Scan for the cell matching the given text and deliver its (x, y) coordinate at center. 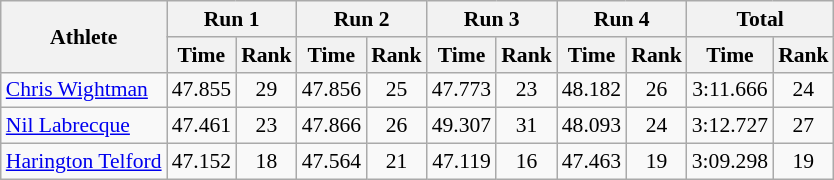
Harington Telford (84, 162)
Total (760, 19)
49.307 (462, 126)
Run 3 (492, 19)
47.856 (332, 90)
47.855 (202, 90)
47.152 (202, 162)
Run 1 (232, 19)
31 (526, 126)
47.119 (462, 162)
18 (266, 162)
Run 2 (362, 19)
47.773 (462, 90)
Nil Labrecque (84, 126)
48.093 (592, 126)
27 (804, 126)
3:12.727 (730, 126)
47.866 (332, 126)
25 (396, 90)
3:09.298 (730, 162)
48.182 (592, 90)
Run 4 (622, 19)
21 (396, 162)
47.564 (332, 162)
3:11.666 (730, 90)
29 (266, 90)
47.461 (202, 126)
Chris Wightman (84, 90)
Athlete (84, 36)
16 (526, 162)
47.463 (592, 162)
